Provide the (X, Y) coordinate of the cell's center where the given text is located.  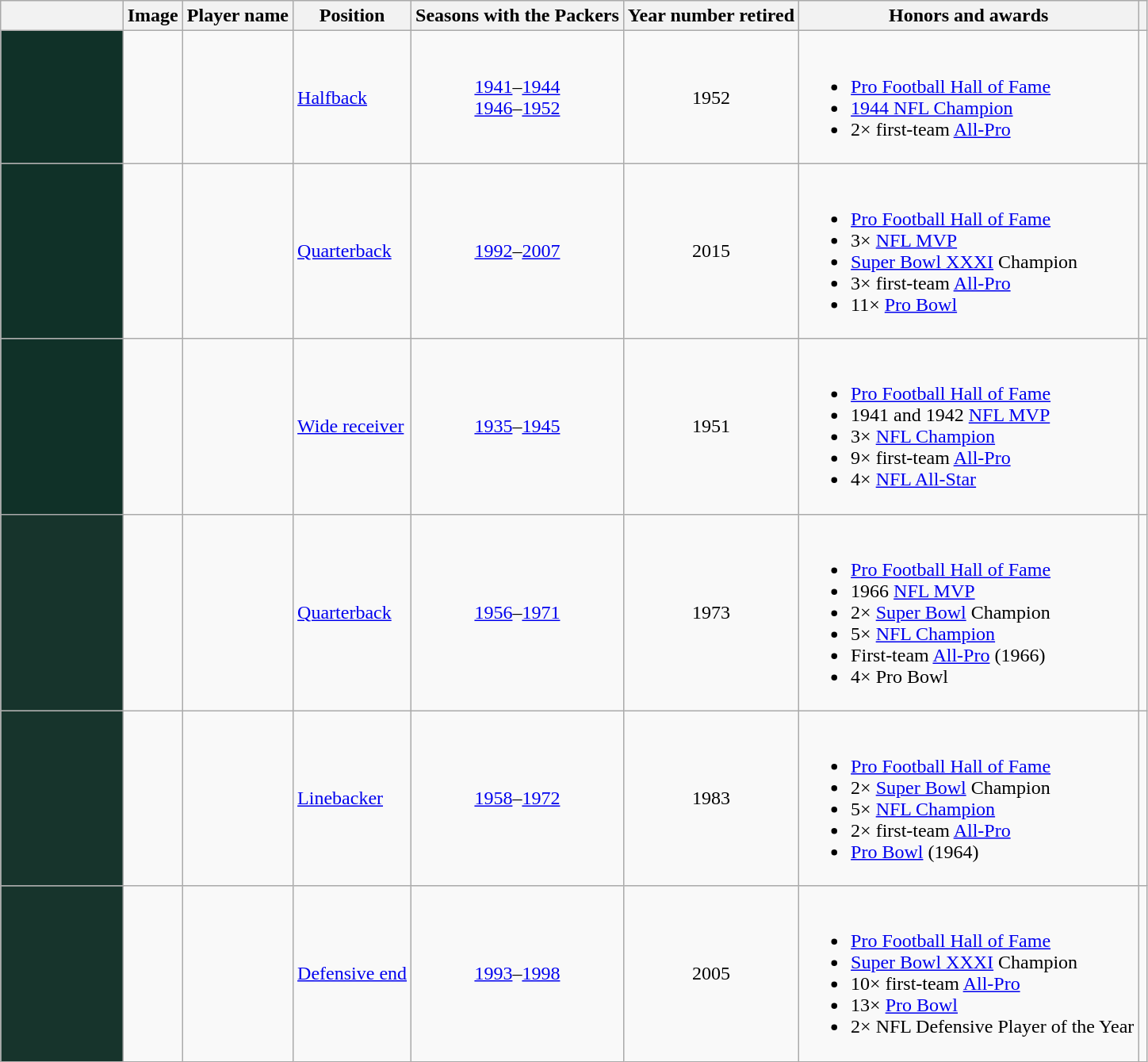
1951 (710, 427)
Pro Football Hall of FameSuper Bowl XXXI Champion10× first-team All-Pro13× Pro Bowl2× NFL Defensive Player of the Year (969, 974)
1935–1945 (518, 427)
1941–19441946–1952 (518, 97)
1973 (710, 612)
1993–1998 (518, 974)
1992–2007 (518, 251)
Pro Football Hall of Fame3× NFL MVPSuper Bowl XXXI Champion3× first-team All-Pro11× Pro Bowl (969, 251)
Defensive end (352, 974)
Linebacker (352, 798)
Image (152, 16)
2005 (710, 974)
1956–1971 (518, 612)
Pro Football Hall of Fame2× Super Bowl Champion5× NFL Champion2× first-team All-ProPro Bowl (1964) (969, 798)
1983 (710, 798)
Seasons with the Packers (518, 16)
2015 (710, 251)
Pro Football Hall of Fame1944 NFL Champion2× first-team All-Pro (969, 97)
Pro Football Hall of Fame1941 and 1942 NFL MVP3× NFL Champion9× first-team All-Pro4× NFL All-Star (969, 427)
Year number retired (710, 16)
Wide receiver (352, 427)
Pro Football Hall of Fame1966 NFL MVP2× Super Bowl Champion5× NFL ChampionFirst-team All-Pro (1966)4× Pro Bowl (969, 612)
Player name (238, 16)
Honors and awards (969, 16)
Position (352, 16)
Halfback (352, 97)
1958–1972 (518, 798)
1952 (710, 97)
